Search for the cell housing the specified text and yield its (x, y) center coordinate. 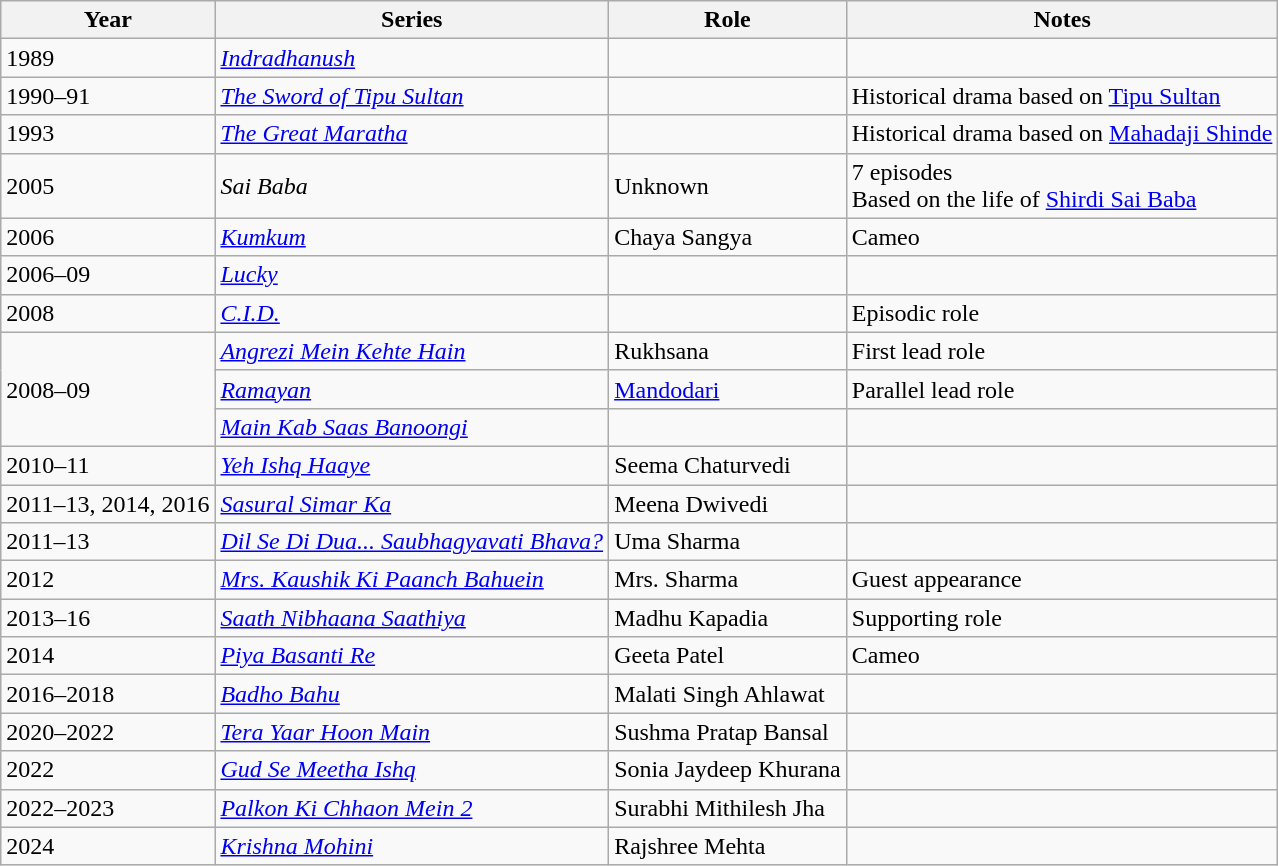
Year (108, 20)
Mrs. Kaushik Ki Paanch Bahuein (412, 580)
Meena Dwivedi (728, 503)
Tera Yaar Hoon Main (412, 732)
Indradhanush (412, 58)
2024 (108, 846)
2022 (108, 770)
Seema Chaturvedi (728, 465)
Yeh Ishq Haaye (412, 465)
Historical drama based on Mahadaji Shinde (1062, 134)
Ramayan (412, 389)
Role (728, 20)
2008–09 (108, 389)
Historical drama based on Tipu Sultan (1062, 96)
Guest appearance (1062, 580)
Kumkum (412, 237)
Sasural Simar Ka (412, 503)
2011–13 (108, 542)
Main Kab Saas Banoongi (412, 427)
Rukhsana (728, 351)
2006–09 (108, 275)
2014 (108, 656)
Parallel lead role (1062, 389)
Dil Se Di Dua... Saubhagyavati Bhava? (412, 542)
Sushma Pratap Bansal (728, 732)
2011–13, 2014, 2016 (108, 503)
Series (412, 20)
1993 (108, 134)
Palkon Ki Chhaon Mein 2 (412, 808)
2010–11 (108, 465)
C.I.D. (412, 313)
Sonia Jaydeep Khurana (728, 770)
Supporting role (1062, 618)
2012 (108, 580)
2022–2023 (108, 808)
Piya Basanti Re (412, 656)
Lucky (412, 275)
Mandodari (728, 389)
Geeta Patel (728, 656)
1989 (108, 58)
2020–2022 (108, 732)
The Sword of Tipu Sultan (412, 96)
Badho Bahu (412, 694)
Sai Baba (412, 186)
Episodic role (1062, 313)
Unknown (728, 186)
Uma Sharma (728, 542)
1990–91 (108, 96)
2013–16 (108, 618)
Gud Se Meetha Ishq (412, 770)
2008 (108, 313)
Rajshree Mehta (728, 846)
2006 (108, 237)
Krishna Mohini (412, 846)
Chaya Sangya (728, 237)
First lead role (1062, 351)
Surabhi Mithilesh Jha (728, 808)
2016–2018 (108, 694)
7 episodes Based on the life of Shirdi Sai Baba (1062, 186)
2005 (108, 186)
Madhu Kapadia (728, 618)
Mrs. Sharma (728, 580)
Saath Nibhaana Saathiya (412, 618)
The Great Maratha (412, 134)
Notes (1062, 20)
Angrezi Mein Kehte Hain (412, 351)
Malati Singh Ahlawat (728, 694)
